Identify which cell holds the provided text, then report its [X, Y] central coordinate. 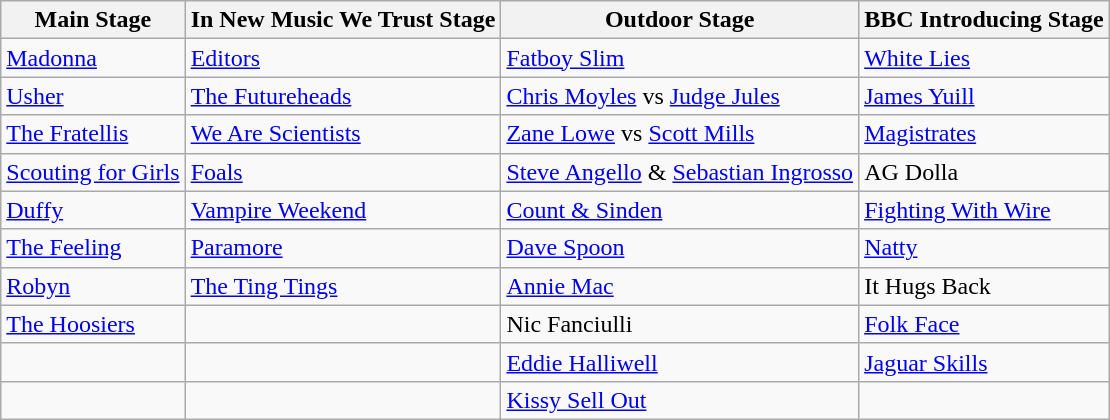
Jaguar Skills [984, 362]
The Futureheads [343, 96]
Folk Face [984, 324]
Outdoor Stage [680, 20]
Usher [93, 96]
Scouting for Girls [93, 172]
Magistrates [984, 134]
It Hugs Back [984, 286]
Main Stage [93, 20]
In New Music We Trust Stage [343, 20]
BBC Introducing Stage [984, 20]
Duffy [93, 210]
Robyn [93, 286]
Paramore [343, 248]
Annie Mac [680, 286]
We Are Scientists [343, 134]
The Fratellis [93, 134]
Eddie Halliwell [680, 362]
AG Dolla [984, 172]
Count & Sinden [680, 210]
The Feeling [93, 248]
Steve Angello & Sebastian Ingrosso [680, 172]
Vampire Weekend [343, 210]
Editors [343, 58]
Foals [343, 172]
The Hoosiers [93, 324]
Zane Lowe vs Scott Mills [680, 134]
Dave Spoon [680, 248]
Fighting With Wire [984, 210]
Madonna [93, 58]
Kissy Sell Out [680, 400]
Chris Moyles vs Judge Jules [680, 96]
James Yuill [984, 96]
Fatboy Slim [680, 58]
White Lies [984, 58]
Nic Fanciulli [680, 324]
Natty [984, 248]
The Ting Tings [343, 286]
